For the text-containing cell, return its midpoint in (x, y) coordinate format. 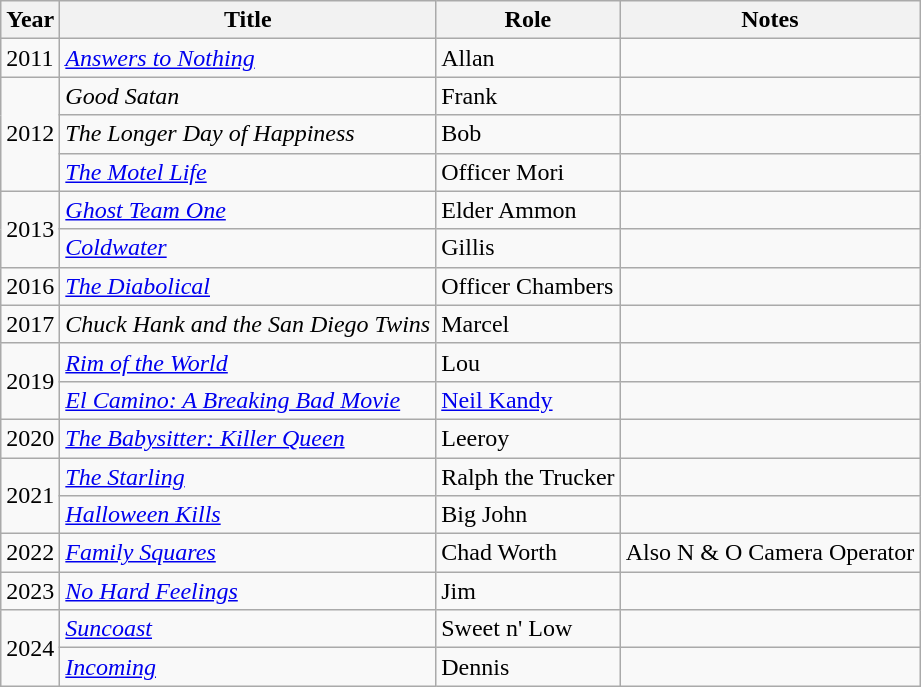
Rim of the World (248, 362)
2019 (30, 381)
The Longer Day of Happiness (248, 134)
Big John (528, 515)
Good Satan (248, 96)
Ghost Team One (248, 210)
Incoming (248, 667)
Bob (528, 134)
2022 (30, 553)
Officer Chambers (528, 286)
Ralph the Trucker (528, 477)
Jim (528, 591)
The Babysitter: Killer Queen (248, 438)
The Motel Life (248, 172)
El Camino: A Breaking Bad Movie (248, 400)
2023 (30, 591)
2013 (30, 229)
Chad Worth (528, 553)
Sweet n' Low (528, 629)
Dennis (528, 667)
The Starling (248, 477)
Role (528, 20)
Answers to Nothing (248, 58)
Marcel (528, 324)
Title (248, 20)
2024 (30, 648)
Allan (528, 58)
Halloween Kills (248, 515)
Elder Ammon (528, 210)
2021 (30, 496)
No Hard Feelings (248, 591)
Coldwater (248, 248)
The Diabolical (248, 286)
Suncoast (248, 629)
Officer Mori (528, 172)
Leeroy (528, 438)
2012 (30, 134)
Also N & O Camera Operator (770, 553)
Family Squares (248, 553)
Frank (528, 96)
Year (30, 20)
2017 (30, 324)
Notes (770, 20)
Gillis (528, 248)
Lou (528, 362)
2011 (30, 58)
2020 (30, 438)
Neil Kandy (528, 400)
2016 (30, 286)
Chuck Hank and the San Diego Twins (248, 324)
